Locate the cell with the specified text and output its (x, y) center coordinate. 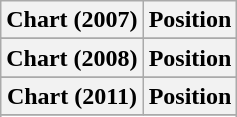
Chart (2011) (72, 96)
Chart (2008) (72, 58)
Chart (2007) (72, 20)
